Extract the [x, y] coordinate from the center of the cell holding the provided text.  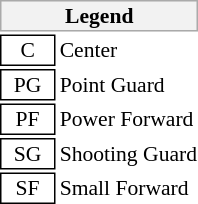
Power Forward [128, 120]
C [28, 50]
PG [28, 85]
PF [28, 120]
Shooting Guard [128, 154]
Small Forward [128, 188]
Center [128, 50]
SF [28, 188]
Point Guard [128, 85]
SG [28, 154]
